Determine the (x, y) coordinate at the center of the cell enclosing the given text.  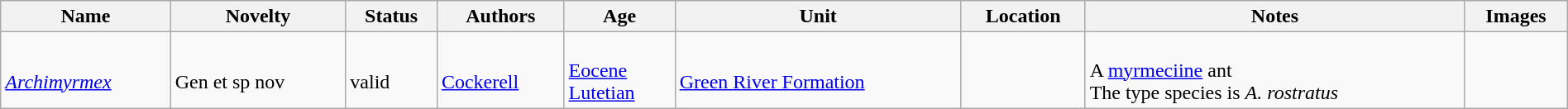
Authors (500, 17)
Novelty (258, 17)
EoceneLutetian (619, 70)
Archimyrmex (86, 70)
Name (86, 17)
A myrmeciine ant The type species is A. rostratus (1275, 70)
Unit (818, 17)
Location (1023, 17)
Cockerell (500, 70)
Status (392, 17)
Green River Formation (818, 70)
Notes (1275, 17)
Gen et sp nov (258, 70)
Age (619, 17)
Images (1516, 17)
valid (392, 70)
